Locate the cell with the specified text and output its (X, Y) center coordinate. 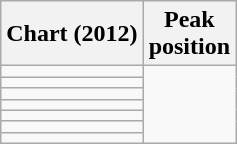
Chart (2012) (72, 34)
Peakposition (189, 34)
